Scan for the cell matching the given text and deliver its (x, y) coordinate at center. 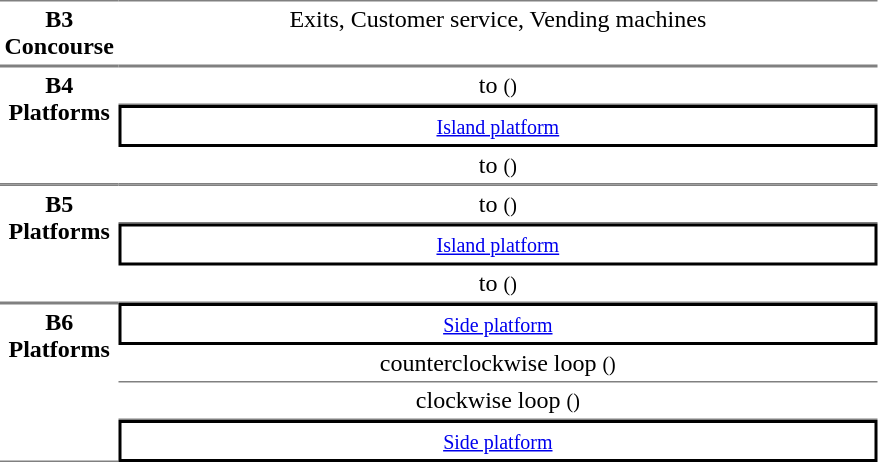
B4Platforms (59, 125)
B6Platforms (59, 382)
Exits, Customer service, Vending machines (498, 33)
B5Platforms (59, 243)
clockwise loop () (498, 401)
B3Concourse (59, 33)
counterclockwise loop () (498, 364)
